Detect which cell encompasses the target text, then output its (X, Y) center coordinate. 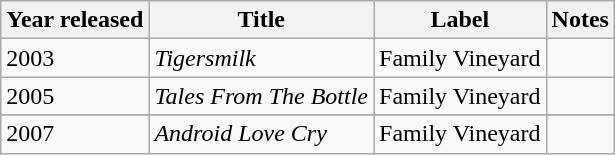
2003 (75, 58)
2007 (75, 134)
Label (460, 20)
2005 (75, 96)
Tales From The Bottle (262, 96)
Android Love Cry (262, 134)
Year released (75, 20)
Tigersmilk (262, 58)
Title (262, 20)
Notes (580, 20)
